From the cell containing the given text, extract its center point as (x, y) coordinate. 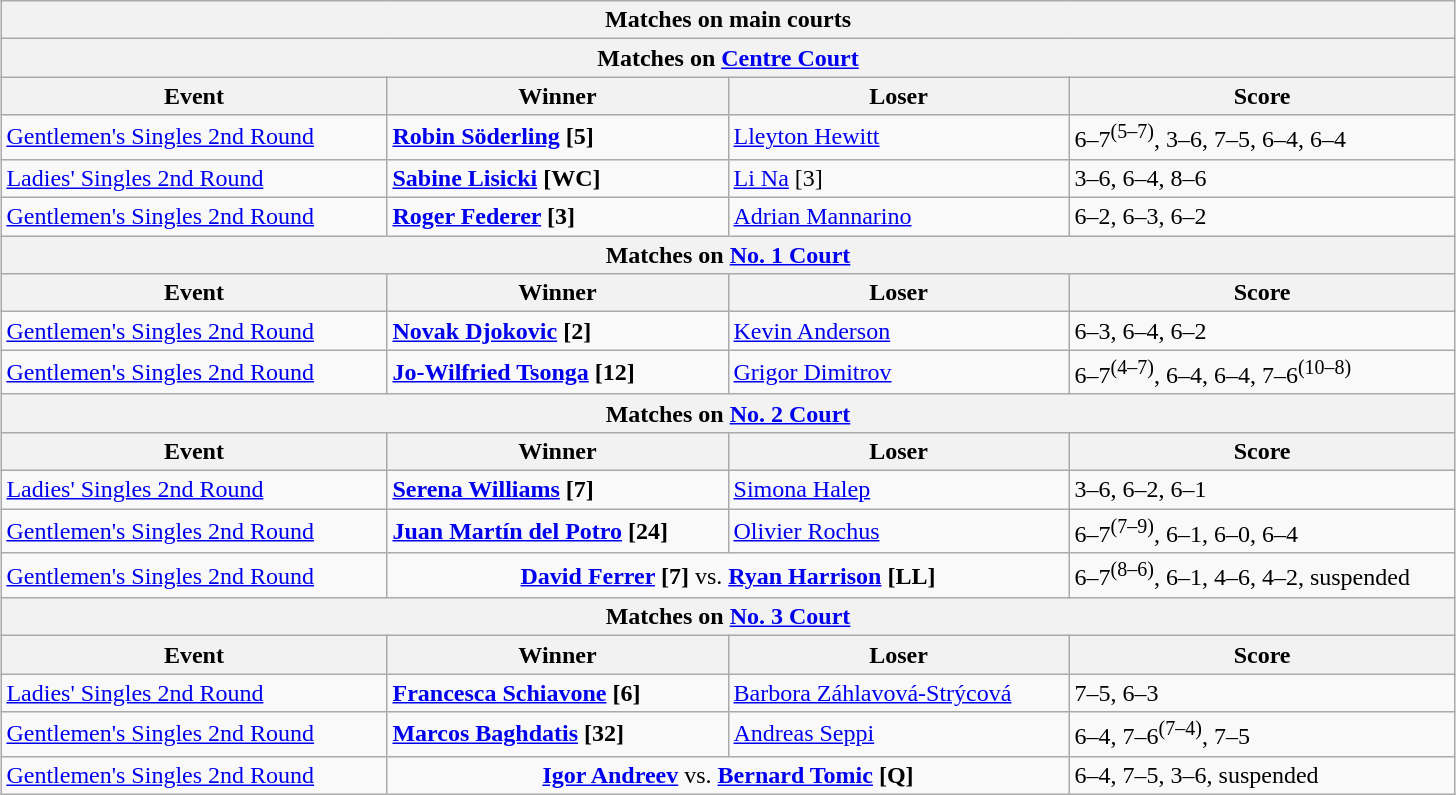
Igor Andreev vs. Bernard Tomic [Q] (728, 775)
Francesca Schiavone [6] (558, 693)
Li Na [3] (898, 178)
3–6, 6–2, 6–1 (1262, 489)
Novak Djokovic [2] (558, 331)
6–7(8–6), 6–1, 4–6, 4–2, suspended (1262, 576)
3–6, 6–4, 8–6 (1262, 178)
6–7(5–7), 3–6, 7–5, 6–4, 6–4 (1262, 138)
Marcos Baghdatis [32] (558, 734)
Olivier Rochus (898, 532)
6–7(4–7), 6–4, 6–4, 7–6(10–8) (1262, 372)
Roger Federer [3] (558, 217)
Barbora Záhlavová-Strýcová (898, 693)
6–2, 6–3, 6–2 (1262, 217)
6–4, 7–5, 3–6, suspended (1262, 775)
Matches on No. 1 Court (728, 255)
Robin Söderling [5] (558, 138)
Kevin Anderson (898, 331)
Adrian Mannarino (898, 217)
Grigor Dimitrov (898, 372)
Matches on Centre Court (728, 58)
6–4, 7–6(7–4), 7–5 (1262, 734)
Simona Halep (898, 489)
Jo-Wilfried Tsonga [12] (558, 372)
Sabine Lisicki [WC] (558, 178)
Matches on No. 3 Court (728, 617)
Juan Martín del Potro [24] (558, 532)
Serena Williams [7] (558, 489)
6–3, 6–4, 6–2 (1262, 331)
Matches on No. 2 Court (728, 413)
Andreas Seppi (898, 734)
7–5, 6–3 (1262, 693)
David Ferrer [7] vs. Ryan Harrison [LL] (728, 576)
Lleyton Hewitt (898, 138)
6–7(7–9), 6–1, 6–0, 6–4 (1262, 532)
Matches on main courts (728, 20)
